Extract the (X, Y) coordinate from the center of the cell holding the provided text.  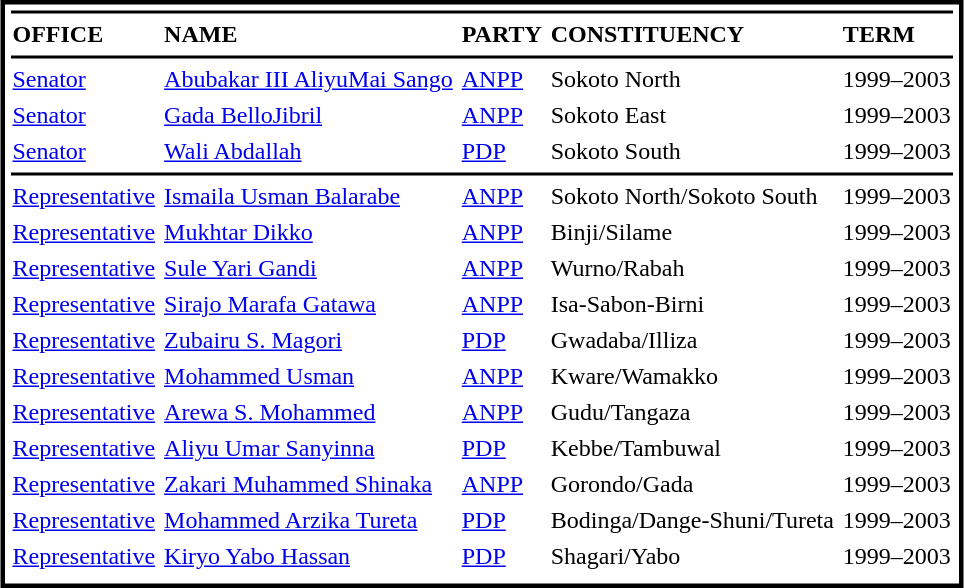
Isa-Sabon-Birni (692, 305)
Gwadaba/Illiza (692, 341)
TERM (896, 35)
Gada BelloJibril (309, 115)
Mohammed Arzika Tureta (309, 521)
Zubairu S. Magori (309, 341)
Gudu/Tangaza (692, 413)
Wali Abdallah (309, 151)
Sirajo Marafa Gatawa (309, 305)
Sokoto North/Sokoto South (692, 197)
Mohammed Usman (309, 377)
OFFICE (84, 35)
CONSTITUENCY (692, 35)
Gorondo/Gada (692, 485)
Sule Yari Gandi (309, 269)
Wurno/Rabah (692, 269)
Mukhtar Dikko (309, 233)
Kebbe/Tambuwal (692, 449)
Kware/Wamakko (692, 377)
Aliyu Umar Sanyinna (309, 449)
Sokoto East (692, 115)
Sokoto South (692, 151)
Binji/Silame (692, 233)
Ismaila Usman Balarabe (309, 197)
Kiryo Yabo Hassan (309, 557)
Arewa S. Mohammed (309, 413)
NAME (309, 35)
Abubakar III AliyuMai Sango (309, 79)
Bodinga/Dange-Shuni/Tureta (692, 521)
Zakari Muhammed Shinaka (309, 485)
Sokoto North (692, 79)
Shagari/Yabo (692, 557)
PARTY (502, 35)
